Locate the cell with the specified text and output its (x, y) center coordinate. 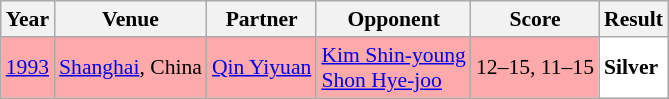
1993 (28, 68)
Result (634, 19)
Silver (634, 68)
Shanghai, China (130, 68)
Qin Yiyuan (262, 68)
12–15, 11–15 (535, 68)
Score (535, 19)
Year (28, 19)
Opponent (394, 19)
Partner (262, 19)
Kim Shin-young Shon Hye-joo (394, 68)
Venue (130, 19)
